Provide the (x, y) coordinate of the cell's center where the given text is located.  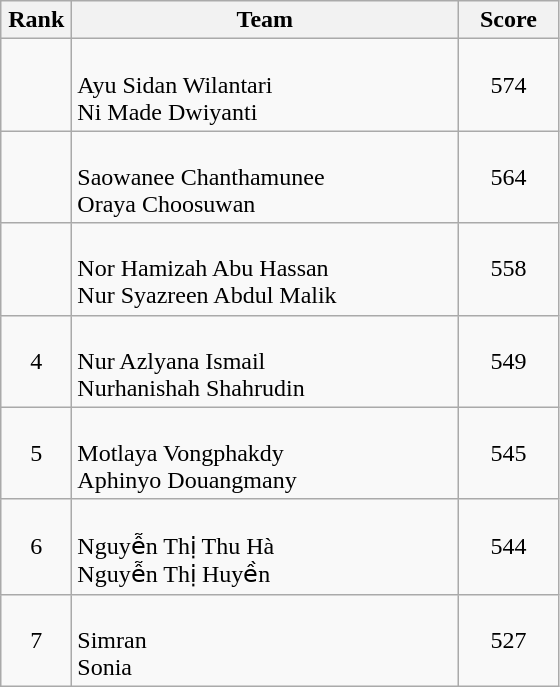
Rank (36, 20)
Ayu Sidan WilantariNi Made Dwiyanti (265, 85)
6 (36, 546)
7 (36, 640)
Score (508, 20)
4 (36, 361)
549 (508, 361)
SimranSonia (265, 640)
558 (508, 269)
5 (36, 453)
544 (508, 546)
527 (508, 640)
Nguyễn Thị Thu HàNguyễn Thị Huyền (265, 546)
Saowanee ChanthamuneeOraya Choosuwan (265, 177)
Team (265, 20)
564 (508, 177)
545 (508, 453)
Motlaya VongphakdyAphinyo Douangmany (265, 453)
574 (508, 85)
Nur Azlyana IsmailNurhanishah Shahrudin (265, 361)
Nor Hamizah Abu HassanNur Syazreen Abdul Malik (265, 269)
